Detect which cell encompasses the target text, then output its [X, Y] center coordinate. 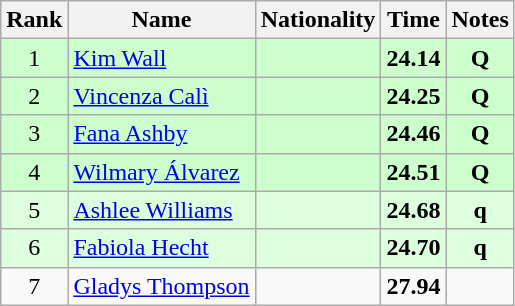
5 [34, 210]
24.14 [414, 58]
Wilmary Álvarez [162, 172]
3 [34, 134]
24.46 [414, 134]
Nationality [318, 20]
7 [34, 286]
24.25 [414, 96]
Ashlee Williams [162, 210]
Name [162, 20]
Time [414, 20]
Gladys Thompson [162, 286]
24.70 [414, 248]
24.68 [414, 210]
Rank [34, 20]
27.94 [414, 286]
Fana Ashby [162, 134]
Kim Wall [162, 58]
Vincenza Calì [162, 96]
6 [34, 248]
2 [34, 96]
Notes [480, 20]
4 [34, 172]
24.51 [414, 172]
Fabiola Hecht [162, 248]
1 [34, 58]
